Extract the (x, y) coordinate from the center of the cell holding the provided text.  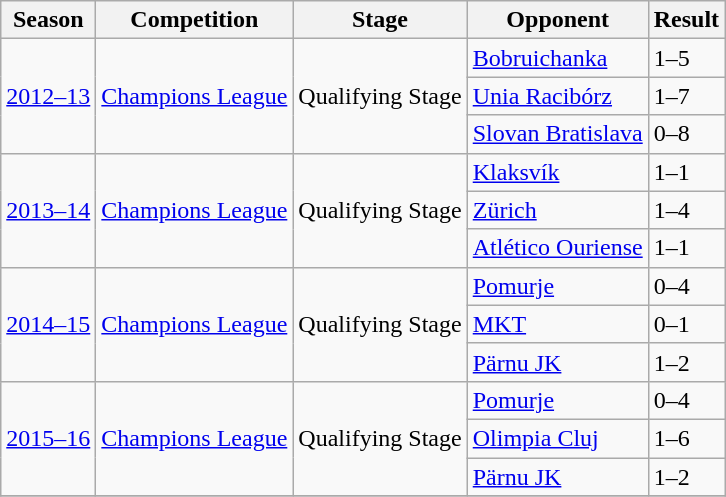
Slovan Bratislava (558, 134)
Bobruichanka (558, 58)
2014–15 (48, 324)
0–8 (686, 134)
Klaksvík (558, 172)
2012–13 (48, 96)
Competition (194, 20)
Result (686, 20)
1–4 (686, 210)
Olimpia Cluj (558, 438)
1–5 (686, 58)
2015–16 (48, 438)
Stage (380, 20)
Season (48, 20)
1–7 (686, 96)
MKT (558, 324)
Opponent (558, 20)
0–1 (686, 324)
Zürich (558, 210)
Atlético Ouriense (558, 248)
2013–14 (48, 210)
1–6 (686, 438)
Unia Racibórz (558, 96)
